Capture the cell that displays the provided text and extract its [X, Y] central coordinate. 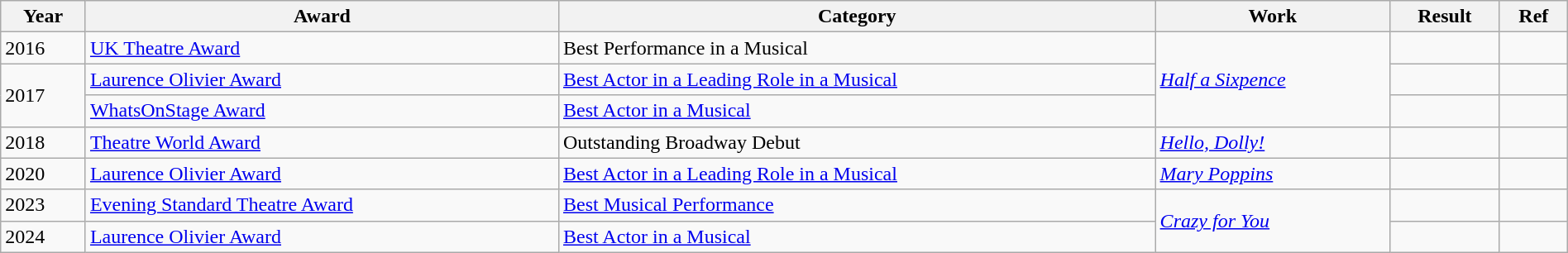
Half a Sixpence [1272, 79]
Best Musical Performance [857, 205]
Work [1272, 17]
Result [1446, 17]
2017 [43, 95]
Category [857, 17]
Theatre World Award [322, 142]
Evening Standard Theatre Award [322, 205]
Year [43, 17]
Best Performance in a Musical [857, 48]
2018 [43, 142]
Crazy for You [1272, 221]
Mary Poppins [1272, 174]
2023 [43, 205]
Award [322, 17]
Ref [1533, 17]
Hello, Dolly! [1272, 142]
2020 [43, 174]
2024 [43, 236]
WhatsOnStage Award [322, 111]
2016 [43, 48]
UK Theatre Award [322, 48]
Outstanding Broadway Debut [857, 142]
